Provide the (x, y) coordinate of the cell's center where the given text is located.  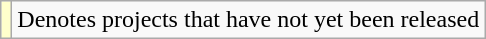
Denotes projects that have not yet been released (248, 20)
